Detect which cell encompasses the target text, then output its [X, Y] center coordinate. 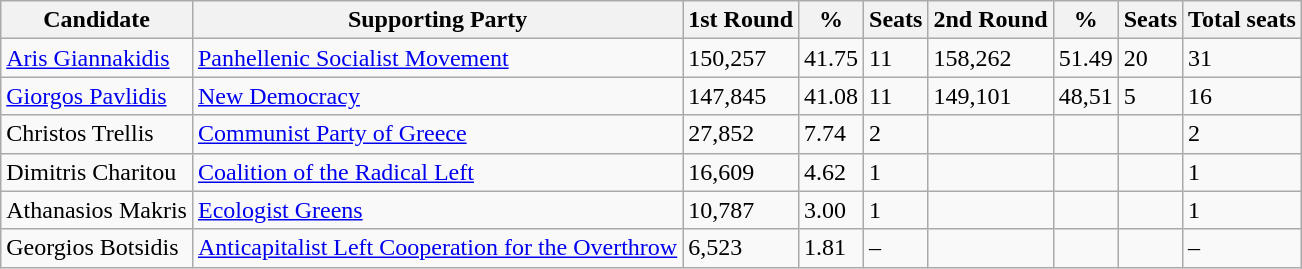
Panhellenic Socialist Movement [437, 58]
Ecologist Greens [437, 210]
Supporting Party [437, 20]
158,262 [990, 58]
16,609 [741, 172]
10,787 [741, 210]
27,852 [741, 134]
Aris Giannakidis [97, 58]
5 [1150, 96]
Coalition of the Radical Left [437, 172]
51.49 [1086, 58]
6,523 [741, 248]
150,257 [741, 58]
41.08 [832, 96]
16 [1242, 96]
Communist Party of Greece [437, 134]
3.00 [832, 210]
Anticapitalist Left Cooperation for the Overthrow [437, 248]
48,51 [1086, 96]
20 [1150, 58]
31 [1242, 58]
1.81 [832, 248]
Athanasios Makris [97, 210]
149,101 [990, 96]
Christos Trellis [97, 134]
New Democracy [437, 96]
Giorgos Pavlidis [97, 96]
Candidate [97, 20]
4.62 [832, 172]
41.75 [832, 58]
7.74 [832, 134]
Total seats [1242, 20]
1st Round [741, 20]
Georgios Botsidis [97, 248]
147,845 [741, 96]
2nd Round [990, 20]
Dimitris Charitou [97, 172]
